From the cell containing the given text, extract its center point as (x, y) coordinate. 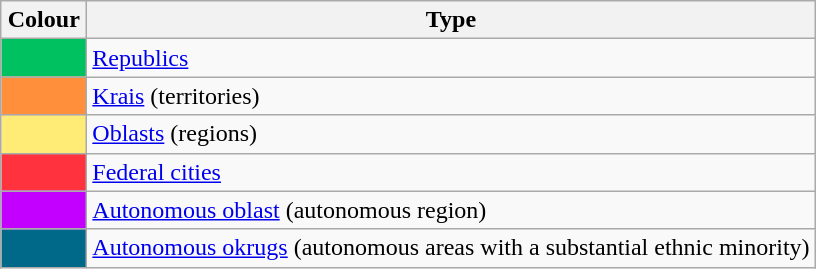
Oblasts (regions) (451, 134)
Autonomous okrugs (autonomous areas with a substantial ethnic minority) (451, 248)
Republics (451, 58)
Krais (territories) (451, 96)
Autonomous oblast (autonomous region) (451, 210)
Type (451, 20)
Federal cities (451, 172)
Colour (44, 20)
